Scan for the cell matching the given text and deliver its [X, Y] coordinate at center. 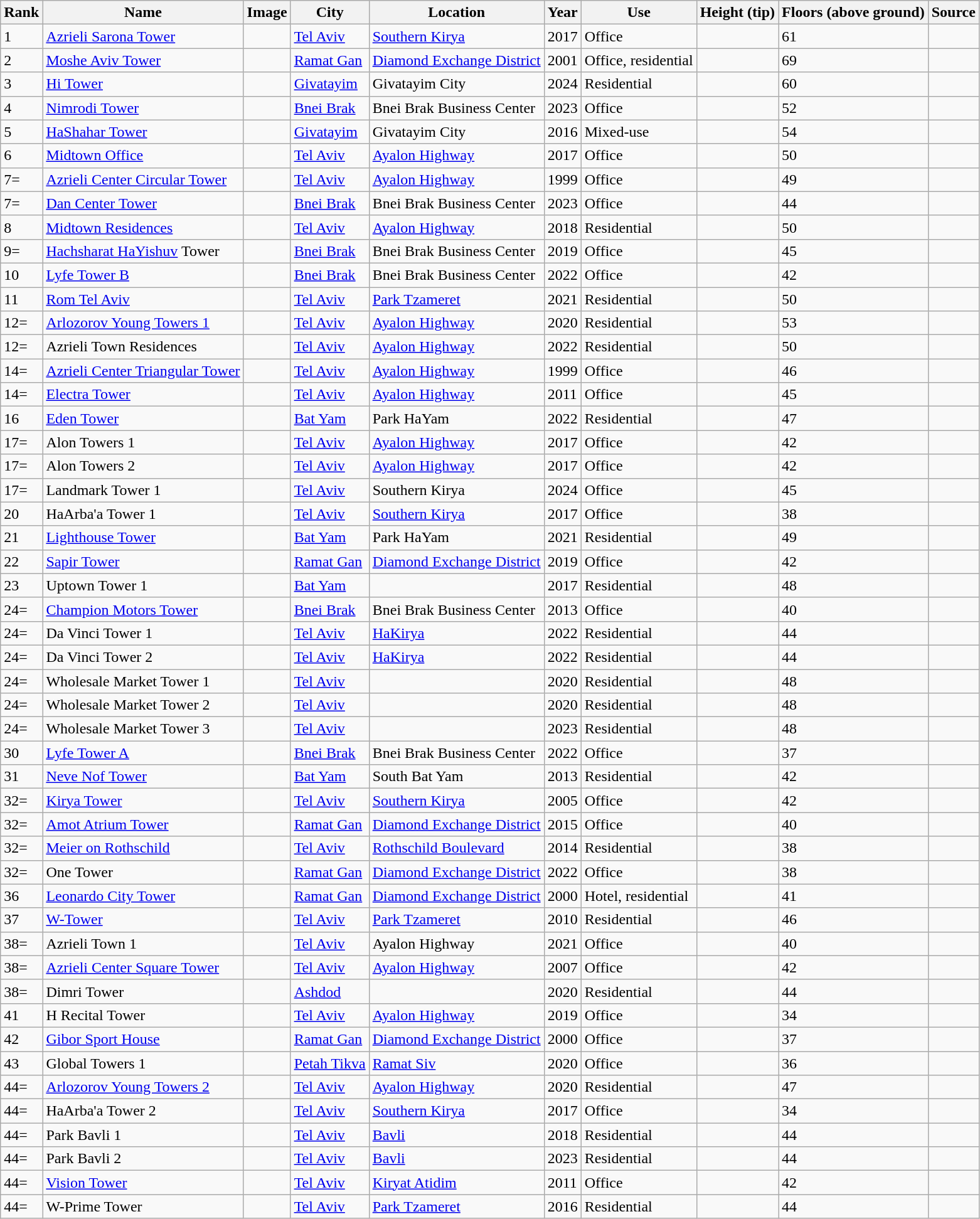
2007 [562, 967]
Hachsharat HaYishuv Tower [143, 251]
Kiryat Atidim [457, 1183]
2014 [562, 848]
Kirya Tower [143, 801]
61 [853, 36]
Rothschild Boulevard [457, 848]
20 [21, 514]
Petah Tikva [330, 1063]
2010 [562, 920]
10 [21, 275]
Lighthouse Tower [143, 538]
Rom Tel Aviv [143, 299]
Office, residential [639, 60]
Height (tip) [737, 13]
Champion Motors Tower [143, 609]
Moshe Aviv Tower [143, 60]
Ashdod [330, 991]
69 [853, 60]
8 [21, 227]
2001 [562, 60]
2005 [562, 801]
Electra Tower [143, 395]
HaShahar Tower [143, 132]
30 [21, 753]
Midtown Office [143, 156]
Source [954, 13]
Location [457, 13]
Park Bavli 1 [143, 1135]
2015 [562, 824]
Alon Towers 2 [143, 466]
Nimrodi Tower [143, 108]
Lyfe Tower A [143, 753]
54 [853, 132]
HaArba'a Tower 2 [143, 1111]
6 [21, 156]
Ramat Siv [457, 1063]
Name [143, 13]
One Tower [143, 872]
Amot Atrium Tower [143, 824]
Image [267, 13]
Da Vinci Tower 1 [143, 633]
Azrieli Center Circular Tower [143, 179]
Wholesale Market Tower 2 [143, 705]
Neve Nof Tower [143, 777]
Leonardo City Tower [143, 896]
Landmark Tower 1 [143, 490]
W-Prime Tower [143, 1206]
Azrieli Town 1 [143, 944]
W-Tower [143, 920]
South Bat Yam [457, 777]
Da Vinci Tower 2 [143, 657]
Azrieli Sarona Tower [143, 36]
Hi Tower [143, 84]
Alon Towers 1 [143, 442]
Azrieli Center Triangular Tower [143, 371]
5 [21, 132]
43 [21, 1063]
H Recital Tower [143, 1015]
Meier on Rothschild [143, 848]
Arlozorov Young Towers 2 [143, 1087]
Gibor Sport House [143, 1039]
21 [21, 538]
Uptown Tower 1 [143, 585]
Dimri Tower [143, 991]
HaArba'a Tower 1 [143, 514]
Eden Tower [143, 418]
Park Bavli 2 [143, 1159]
2 [21, 60]
60 [853, 84]
Sapir Tower [143, 562]
Wholesale Market Tower 1 [143, 681]
53 [853, 323]
Year [562, 13]
Floors (above ground) [853, 13]
Azrieli Center Square Tower [143, 967]
4 [21, 108]
31 [21, 777]
16 [21, 418]
22 [21, 562]
Lyfe Tower B [143, 275]
52 [853, 108]
Vision Tower [143, 1183]
3 [21, 84]
23 [21, 585]
Rank [21, 13]
9= [21, 251]
Dan Center Tower [143, 203]
Mixed-use [639, 132]
11 [21, 299]
1 [21, 36]
City [330, 13]
Hotel, residential [639, 896]
Arlozorov Young Towers 1 [143, 323]
Global Towers 1 [143, 1063]
Azrieli Town Residences [143, 347]
Wholesale Market Tower 3 [143, 729]
Use [639, 13]
Midtown Residences [143, 227]
